Pinpoint the cell where the given text exists, returning its (X, Y) midpoint coordinate. 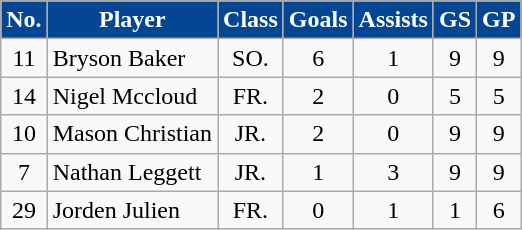
Bryson Baker (132, 58)
Class (251, 20)
SO. (251, 58)
10 (24, 134)
Mason Christian (132, 134)
Assists (393, 20)
7 (24, 172)
Player (132, 20)
11 (24, 58)
Nathan Leggett (132, 172)
14 (24, 96)
Nigel Mccloud (132, 96)
3 (393, 172)
GP (499, 20)
No. (24, 20)
29 (24, 210)
Jorden Julien (132, 210)
Goals (318, 20)
GS (454, 20)
